For the text-containing cell, return its midpoint in [x, y] coordinate format. 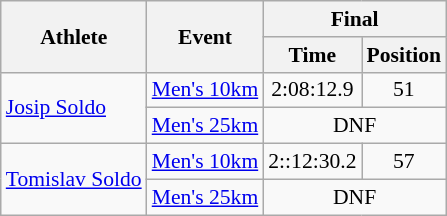
Time [312, 55]
Tomislav Soldo [74, 180]
Event [206, 36]
2::12:30.2 [312, 162]
Position [404, 55]
Final [354, 19]
51 [404, 90]
57 [404, 162]
Athlete [74, 36]
2:08:12.9 [312, 90]
Josip Soldo [74, 108]
